Return the (x, y) coordinate for the center point of the cell that contains the specified text.  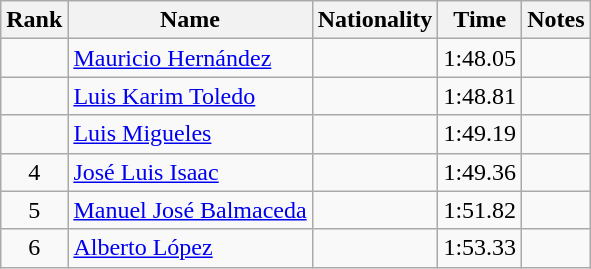
Manuel José Balmaceda (190, 210)
Mauricio Hernández (190, 58)
1:49.36 (480, 172)
5 (34, 210)
José Luis Isaac (190, 172)
1:49.19 (480, 134)
Rank (34, 20)
4 (34, 172)
1:48.05 (480, 58)
Nationality (375, 20)
Time (480, 20)
6 (34, 248)
Notes (556, 20)
1:48.81 (480, 96)
Alberto López (190, 248)
1:51.82 (480, 210)
Name (190, 20)
Luis Karim Toledo (190, 96)
Luis Migueles (190, 134)
1:53.33 (480, 248)
